Determine the [x, y] coordinate at the center of the cell enclosing the given text.  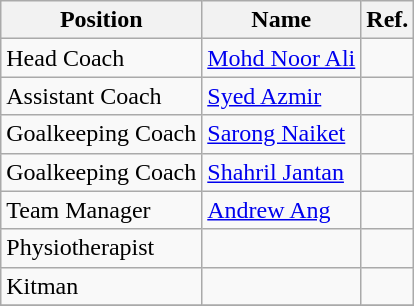
Andrew Ang [282, 210]
Name [282, 20]
Sarong Naiket [282, 134]
Kitman [102, 286]
Team Manager [102, 210]
Mohd Noor Ali [282, 58]
Physiotherapist [102, 248]
Assistant Coach [102, 96]
Head Coach [102, 58]
Syed Azmir [282, 96]
Ref. [388, 20]
Shahril Jantan [282, 172]
Position [102, 20]
